Find where the given text appears and provide that cell's center as [x, y] coordinate. 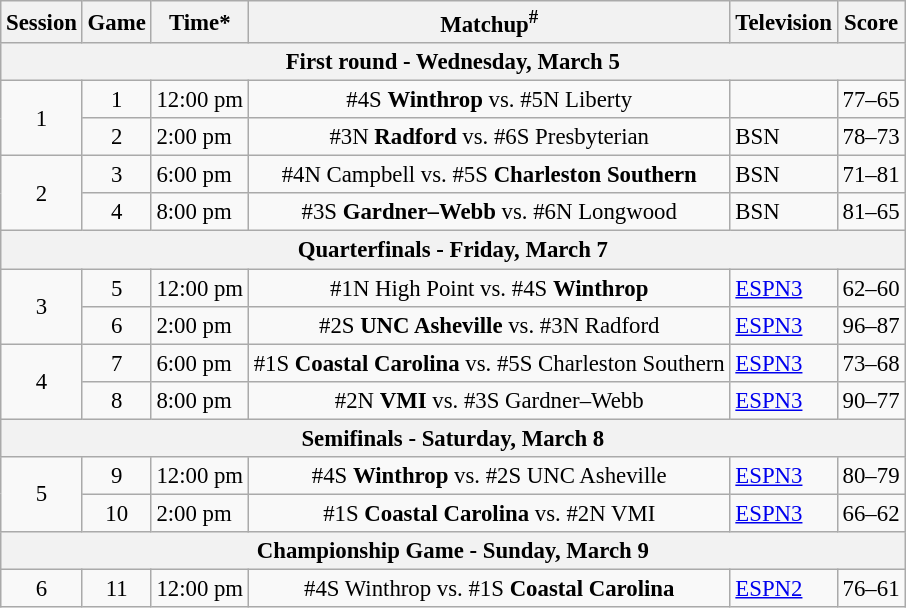
#2N VMI vs. #3S Gardner–Webb [489, 400]
#4S Winthrop vs. #5N Liberty [489, 100]
10 [116, 513]
11 [116, 588]
First round - Wednesday, March 5 [453, 62]
Quarterfinals - Friday, March 7 [453, 250]
80–79 [871, 476]
66–62 [871, 513]
Matchup# [489, 22]
78–73 [871, 137]
Semifinals - Saturday, March 8 [453, 438]
#1N High Point vs. #4S Winthrop [489, 288]
77–65 [871, 100]
71–81 [871, 175]
Championship Game - Sunday, March 9 [453, 551]
#2S UNC Asheville vs. #3N Radford [489, 325]
Session [42, 22]
8 [116, 400]
73–68 [871, 363]
Game [116, 22]
#1S Coastal Carolina vs. #5S Charleston Southern [489, 363]
96–87 [871, 325]
Time* [200, 22]
76–61 [871, 588]
90–77 [871, 400]
81–65 [871, 213]
9 [116, 476]
#3N Radford vs. #6S Presbyterian [489, 137]
62–60 [871, 288]
#4S Winthrop vs. #1S Coastal Carolina [489, 588]
#4S Winthrop vs. #2S UNC Asheville [489, 476]
Television [784, 22]
7 [116, 363]
ESPN2 [784, 588]
#3S Gardner–Webb vs. #6N Longwood [489, 213]
#4N Campbell vs. #5S Charleston Southern [489, 175]
Score [871, 22]
#1S Coastal Carolina vs. #2N VMI [489, 513]
